Output the [x, y] coordinate of the center of the cell containing the given text.  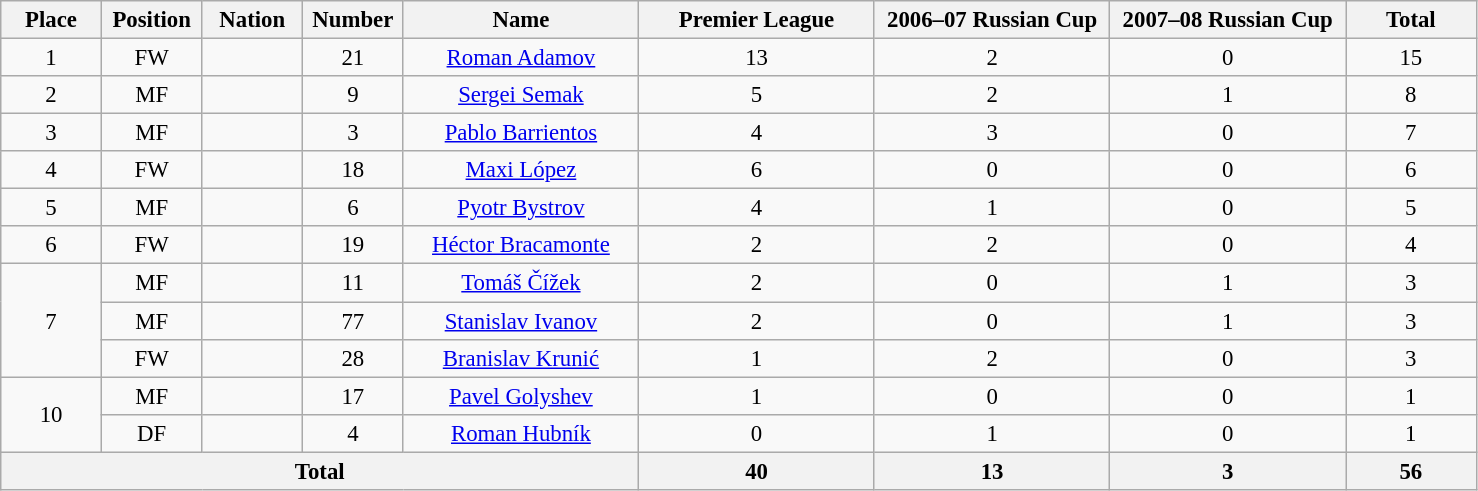
Pyotr Bystrov [521, 208]
17 [354, 396]
Name [521, 20]
Position [152, 20]
Nation [252, 20]
11 [354, 283]
56 [1412, 471]
Héctor Bracamonte [521, 245]
Branislav Krunić [521, 358]
Roman Hubník [521, 433]
Stanislav Ivanov [521, 321]
Premier League [757, 20]
Roman Adamov [521, 58]
10 [52, 414]
8 [1412, 95]
DF [152, 433]
40 [757, 471]
21 [354, 58]
2006–07 Russian Cup [992, 20]
18 [354, 170]
Number [354, 20]
Pablo Barrientos [521, 133]
Tomáš Čížek [521, 283]
Place [52, 20]
Maxi López [521, 170]
15 [1412, 58]
Sergei Semak [521, 95]
2007–08 Russian Cup [1228, 20]
19 [354, 245]
28 [354, 358]
9 [354, 95]
Pavel Golyshev [521, 396]
77 [354, 321]
